Pinpoint the cell where the given text exists, returning its [X, Y] midpoint coordinate. 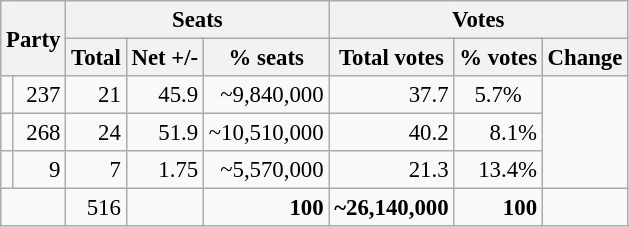
37.7 [392, 95]
45.9 [164, 95]
8.1% [498, 133]
~9,840,000 [266, 95]
24 [96, 133]
13.4% [498, 170]
~26,140,000 [392, 208]
Total [96, 58]
Votes [478, 20]
~10,510,000 [266, 133]
Party [34, 38]
5.7% [498, 95]
~5,570,000 [266, 170]
51.9 [164, 133]
Net +/- [164, 58]
Seats [198, 20]
% seats [266, 58]
21.3 [392, 170]
9 [40, 170]
40.2 [392, 133]
7 [96, 170]
268 [40, 133]
1.75 [164, 170]
516 [96, 208]
% votes [498, 58]
237 [40, 95]
Total votes [392, 58]
21 [96, 95]
Change [584, 58]
